Search for the cell housing the specified text and yield its (x, y) center coordinate. 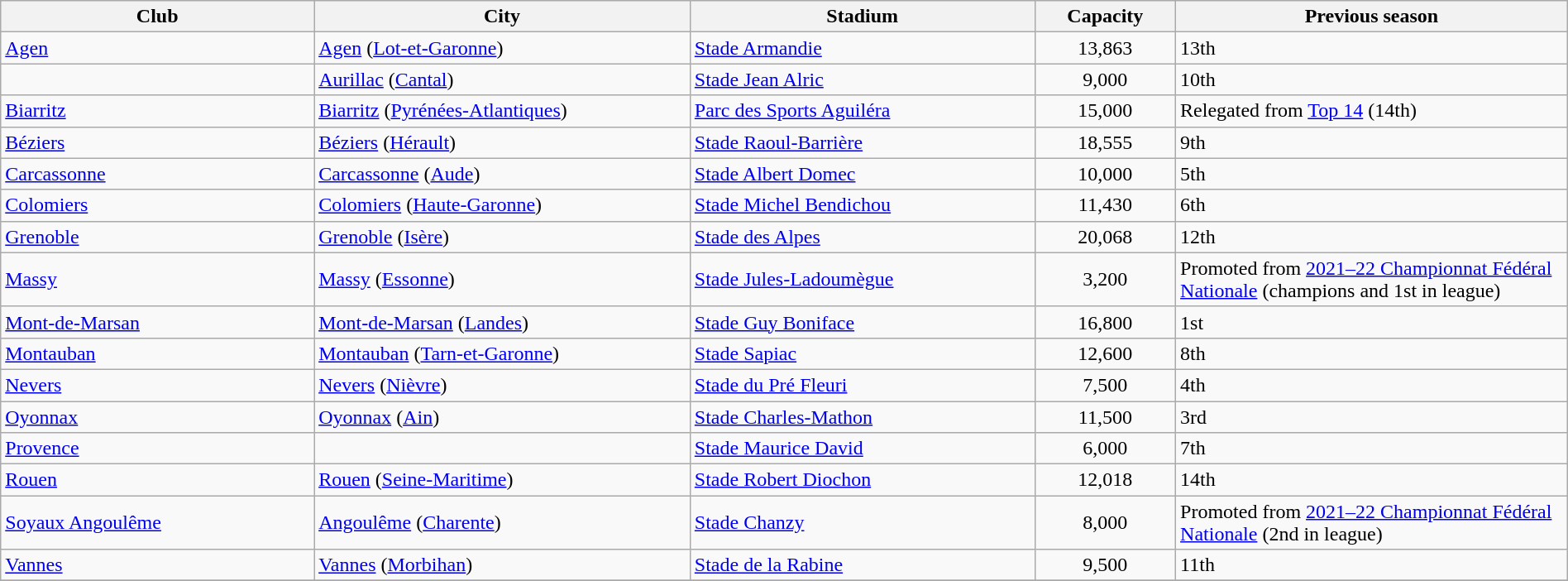
16,800 (1105, 322)
12,600 (1105, 353)
Colomiers (157, 205)
Stade Guy Boniface (862, 322)
Oyonnax (157, 416)
Stade Charles-Mathon (862, 416)
Vannes (Morbihan) (503, 565)
Béziers (157, 142)
Nevers (157, 385)
13th (1372, 48)
Promoted from 2021–22 Championnat Fédéral Nationale (champions and 1st in league) (1372, 280)
20,068 (1105, 237)
Stade Raoul-Barrière (862, 142)
14th (1372, 480)
Biarritz (157, 111)
11,430 (1105, 205)
11,500 (1105, 416)
Stade Michel Bendichou (862, 205)
Relegated from Top 14 (14th) (1372, 111)
Agen (157, 48)
4th (1372, 385)
Capacity (1105, 17)
Stade Albert Domec (862, 174)
5th (1372, 174)
Massy (157, 280)
10th (1372, 79)
7th (1372, 449)
Agen (Lot-et-Garonne) (503, 48)
Grenoble (Isère) (503, 237)
10,000 (1105, 174)
11th (1372, 565)
1st (1372, 322)
Vannes (157, 565)
Carcassonne (157, 174)
City (503, 17)
Stadium (862, 17)
Montauban (157, 353)
Stade Chanzy (862, 523)
Angoulême (Charente) (503, 523)
Stade du Pré Fleuri (862, 385)
Promoted from 2021–22 Championnat Fédéral Nationale (2nd in league) (1372, 523)
Stade Jules-Ladoumègue (862, 280)
Provence (157, 449)
Stade de la Rabine (862, 565)
Montauban (Tarn-et-Garonne) (503, 353)
12,018 (1105, 480)
Stade Jean Alric (862, 79)
Stade Sapiac (862, 353)
Stade Armandie (862, 48)
Mont-de-Marsan (Landes) (503, 322)
Biarritz (Pyrénées-Atlantiques) (503, 111)
Previous season (1372, 17)
Colomiers (Haute-Garonne) (503, 205)
9th (1372, 142)
Soyaux Angoulême (157, 523)
Rouen (Seine-Maritime) (503, 480)
Aurillac (Cantal) (503, 79)
Oyonnax (Ain) (503, 416)
Carcassonne (Aude) (503, 174)
8,000 (1105, 523)
Parc des Sports Aguiléra (862, 111)
9,000 (1105, 79)
13,863 (1105, 48)
Rouen (157, 480)
Béziers (Hérault) (503, 142)
Stade Maurice David (862, 449)
18,555 (1105, 142)
Grenoble (157, 237)
15,000 (1105, 111)
Mont-de-Marsan (157, 322)
Stade des Alpes (862, 237)
3rd (1372, 416)
Club (157, 17)
Stade Robert Diochon (862, 480)
8th (1372, 353)
Nevers (Nièvre) (503, 385)
9,500 (1105, 565)
12th (1372, 237)
6th (1372, 205)
6,000 (1105, 449)
3,200 (1105, 280)
7,500 (1105, 385)
Massy (Essonne) (503, 280)
